Identify which cell holds the provided text, then report its (x, y) central coordinate. 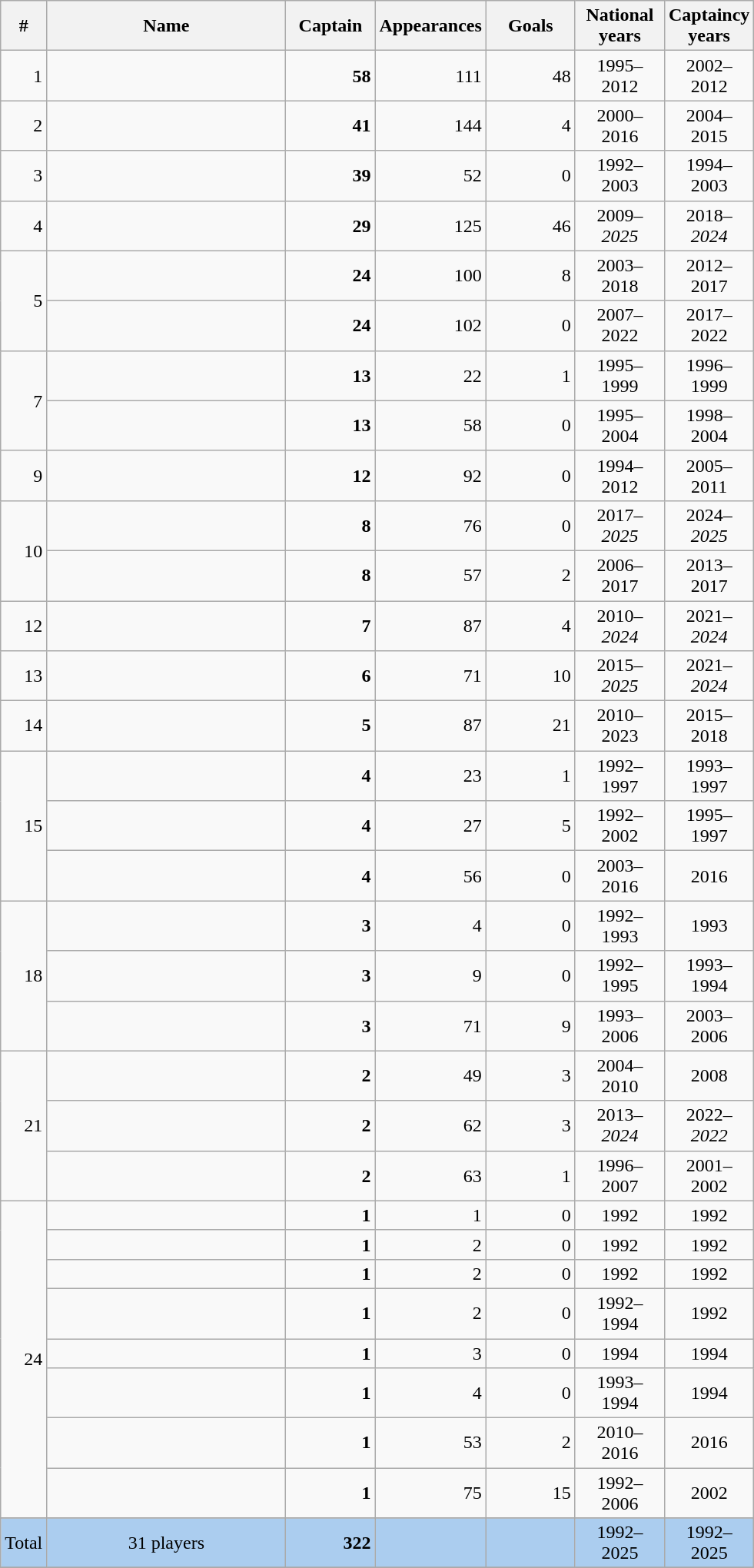
1993 (709, 925)
92 (430, 475)
1992–1997 (619, 776)
31 players (166, 1543)
2013–2024 (619, 1125)
1992–1994 (619, 1313)
27 (430, 826)
National years (619, 26)
46 (530, 226)
22 (430, 375)
Captaincy years (709, 26)
111 (430, 75)
29 (330, 226)
Name (166, 26)
2007–2022 (619, 326)
2010–2024 (619, 626)
1995–1999 (619, 375)
1992–1993 (619, 925)
1995–2004 (619, 426)
14 (24, 726)
Total (24, 1543)
2004–2015 (709, 126)
144 (430, 126)
6 (330, 676)
2022–2022 (709, 1125)
76 (430, 526)
2012–2017 (709, 275)
1992–1995 (619, 976)
39 (330, 175)
102 (430, 326)
Appearances (430, 26)
1992–2002 (619, 826)
2003–2018 (619, 275)
1994–2012 (619, 475)
2002 (709, 1493)
1995–1997 (709, 826)
2008 (709, 1076)
2015–2018 (709, 726)
1992–2003 (619, 175)
2024–2025 (709, 526)
2005–2011 (709, 475)
2010–2023 (619, 726)
2013–2017 (709, 575)
1993–2006 (619, 1025)
2018–2024 (709, 226)
1996–2007 (619, 1176)
2006–2017 (619, 575)
63 (430, 1176)
Captain (330, 26)
2004–2010 (619, 1076)
2015–2025 (619, 676)
2017–2025 (619, 526)
2001–2002 (709, 1176)
62 (430, 1125)
53 (430, 1443)
1995–2012 (619, 75)
57 (430, 575)
2010–2016 (619, 1443)
75 (430, 1493)
2009–2025 (619, 226)
1992–2006 (619, 1493)
2003–2016 (619, 876)
1998–2004 (709, 426)
1994–2003 (709, 175)
2000–2016 (619, 126)
Goals (530, 26)
100 (430, 275)
2017–2022 (709, 326)
125 (430, 226)
23 (430, 776)
48 (530, 75)
322 (330, 1543)
41 (330, 126)
18 (24, 976)
56 (430, 876)
1993–1997 (709, 776)
2003–2006 (709, 1025)
52 (430, 175)
2002–2012 (709, 75)
# (24, 26)
49 (430, 1076)
1996–1999 (709, 375)
